Search for the cell housing the specified text and yield its [X, Y] center coordinate. 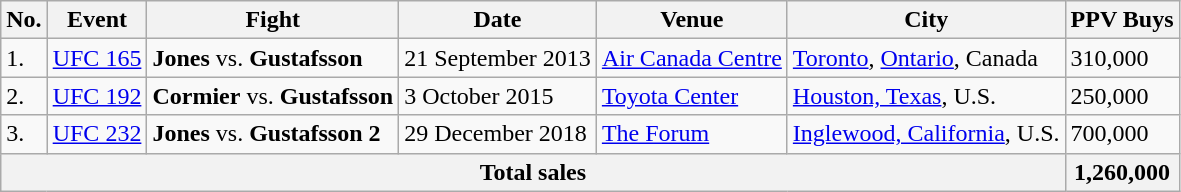
700,000 [1122, 134]
No. [24, 20]
3. [24, 134]
Total sales [533, 172]
Venue [692, 20]
310,000 [1122, 58]
Inglewood, California, U.S. [926, 134]
29 December 2018 [498, 134]
The Forum [692, 134]
Fight [273, 20]
Event [97, 20]
Toronto, Ontario, Canada [926, 58]
UFC 232 [97, 134]
250,000 [1122, 96]
21 September 2013 [498, 58]
1. [24, 58]
Jones vs. Gustafsson [273, 58]
Cormier vs. Gustafsson [273, 96]
Toyota Center [692, 96]
City [926, 20]
PPV Buys [1122, 20]
Jones vs. Gustafsson 2 [273, 134]
Date [498, 20]
2. [24, 96]
Air Canada Centre [692, 58]
UFC 192 [97, 96]
1,260,000 [1122, 172]
Houston, Texas, U.S. [926, 96]
3 October 2015 [498, 96]
UFC 165 [97, 58]
